Identify which cell holds the provided text, then report its [x, y] central coordinate. 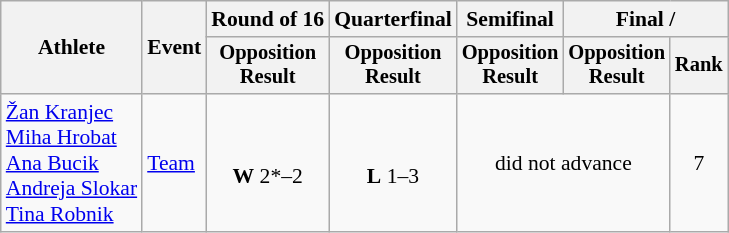
Semifinal [510, 19]
Event [174, 48]
W 2*–2 [268, 163]
Žan KranjecMiha HrobatAna BucikAndreja SlokarTina Robnik [72, 163]
Team [174, 163]
did not advance [564, 163]
7 [699, 163]
Final / [645, 19]
Quarterfinal [393, 19]
L 1–3 [393, 163]
Round of 16 [268, 19]
Athlete [72, 48]
Rank [699, 66]
